Provide the (x, y) coordinate of the cell's center where the given text is located.  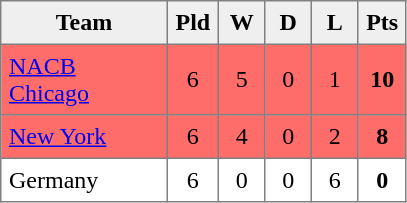
1 (334, 79)
W (241, 23)
New York (84, 137)
4 (241, 137)
Germany (84, 180)
L (334, 23)
NACB Chicago (84, 79)
D (288, 23)
10 (382, 79)
8 (382, 137)
2 (334, 137)
Pld (192, 23)
Team (84, 23)
5 (241, 79)
Pts (382, 23)
